Identify which cell holds the provided text, then report its (X, Y) central coordinate. 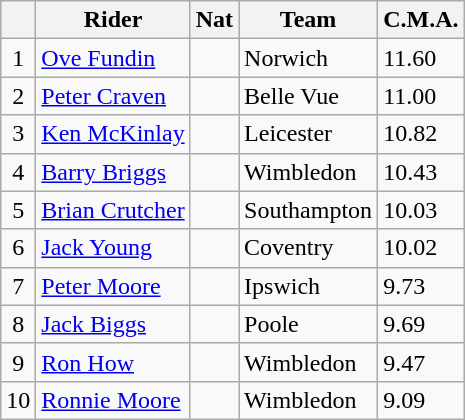
Belle Vue (308, 96)
C.M.A. (421, 20)
Rider (113, 20)
Nat (214, 20)
1 (18, 58)
6 (18, 248)
11.00 (421, 96)
Coventry (308, 248)
Southampton (308, 210)
Ove Fundin (113, 58)
Ipswich (308, 286)
9.69 (421, 324)
Team (308, 20)
9 (18, 362)
Jack Biggs (113, 324)
7 (18, 286)
4 (18, 172)
Peter Moore (113, 286)
8 (18, 324)
9.47 (421, 362)
Poole (308, 324)
10 (18, 400)
3 (18, 134)
Peter Craven (113, 96)
9.09 (421, 400)
Ronnie Moore (113, 400)
Ron How (113, 362)
Barry Briggs (113, 172)
Brian Crutcher (113, 210)
Ken McKinlay (113, 134)
Norwich (308, 58)
5 (18, 210)
2 (18, 96)
10.02 (421, 248)
10.43 (421, 172)
Leicester (308, 134)
10.03 (421, 210)
10.82 (421, 134)
Jack Young (113, 248)
11.60 (421, 58)
9.73 (421, 286)
